Capture the cell that displays the provided text and extract its [x, y] central coordinate. 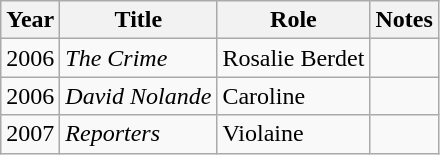
Year [30, 20]
Title [138, 20]
Notes [404, 20]
2007 [30, 134]
Caroline [294, 96]
Role [294, 20]
Violaine [294, 134]
The Crime [138, 58]
Rosalie Berdet [294, 58]
David Nolande [138, 96]
Reporters [138, 134]
